Capture the cell that displays the provided text and extract its [X, Y] central coordinate. 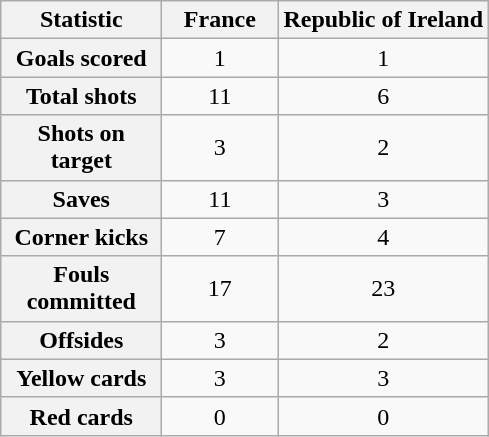
Republic of Ireland [384, 20]
23 [384, 288]
17 [220, 288]
Red cards [82, 416]
Saves [82, 199]
Goals scored [82, 58]
Yellow cards [82, 378]
Fouls committed [82, 288]
Statistic [82, 20]
7 [220, 237]
Corner kicks [82, 237]
6 [384, 96]
4 [384, 237]
Offsides [82, 340]
France [220, 20]
Shots on target [82, 148]
Total shots [82, 96]
